Find where the given text appears and provide that cell's center as [X, Y] coordinate. 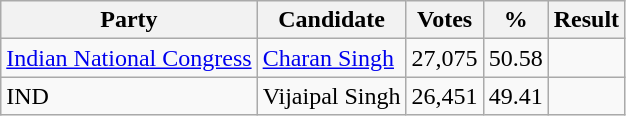
Result [586, 20]
Charan Singh [332, 58]
Vijaipal Singh [332, 96]
26,451 [444, 96]
Votes [444, 20]
50.58 [516, 58]
Candidate [332, 20]
% [516, 20]
Party [129, 20]
27,075 [444, 58]
49.41 [516, 96]
IND [129, 96]
Indian National Congress [129, 58]
